Return the [X, Y] coordinate for the center point of the cell that contains the specified text.  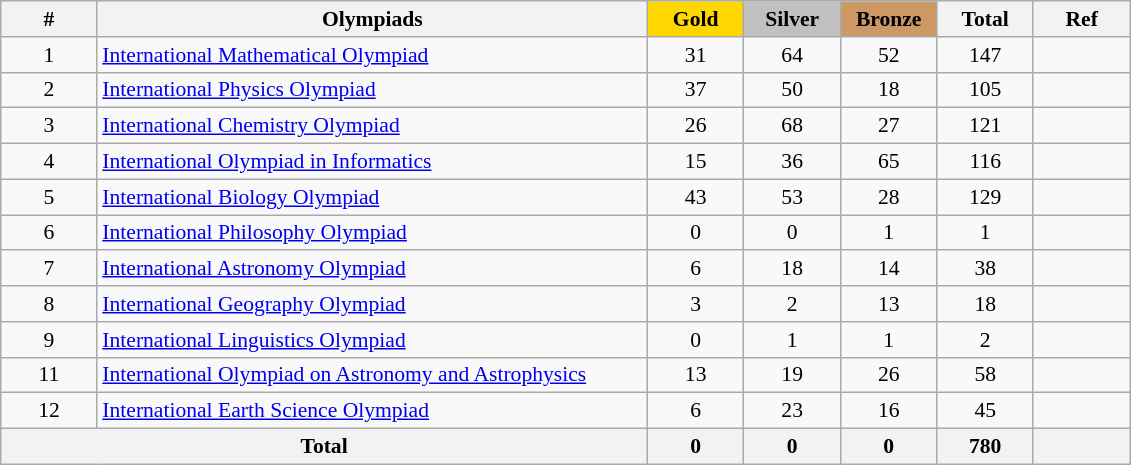
11 [50, 375]
International Biology Olympiad [372, 197]
15 [696, 162]
International Olympiad in Informatics [372, 162]
116 [986, 162]
# [50, 19]
58 [986, 375]
16 [888, 411]
38 [986, 269]
International Earth Science Olympiad [372, 411]
68 [792, 126]
28 [888, 197]
International Geography Olympiad [372, 304]
5 [50, 197]
65 [888, 162]
64 [792, 55]
50 [792, 90]
4 [50, 162]
8 [50, 304]
27 [888, 126]
International Philosophy Olympiad [372, 233]
International Mathematical Olympiad [372, 55]
45 [986, 411]
52 [888, 55]
Ref [1082, 19]
Silver [792, 19]
9 [50, 340]
147 [986, 55]
Bronze [888, 19]
International Chemistry Olympiad [372, 126]
780 [986, 447]
37 [696, 90]
International Olympiad on Astronomy and Astrophysics [372, 375]
12 [50, 411]
23 [792, 411]
Olympiads [372, 19]
53 [792, 197]
14 [888, 269]
International Physics Olympiad [372, 90]
36 [792, 162]
121 [986, 126]
19 [792, 375]
7 [50, 269]
105 [986, 90]
129 [986, 197]
Gold [696, 19]
International Linguistics Olympiad [372, 340]
31 [696, 55]
International Astronomy Olympiad [372, 269]
43 [696, 197]
